Determine the (x, y) coordinate at the center of the cell enclosing the given text.  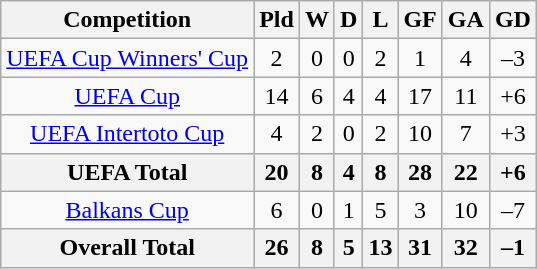
Pld (277, 20)
Overall Total (128, 248)
22 (466, 172)
–3 (512, 58)
GA (466, 20)
UEFA Intertoto Cup (128, 134)
W (316, 20)
31 (420, 248)
GD (512, 20)
11 (466, 96)
–1 (512, 248)
GF (420, 20)
13 (380, 248)
L (380, 20)
14 (277, 96)
28 (420, 172)
D (348, 20)
32 (466, 248)
26 (277, 248)
+3 (512, 134)
7 (466, 134)
–7 (512, 210)
UEFA Cup Winners' Cup (128, 58)
Competition (128, 20)
20 (277, 172)
UEFA Total (128, 172)
17 (420, 96)
Balkans Cup (128, 210)
UEFA Cup (128, 96)
3 (420, 210)
